Return the (x, y) coordinate for the center point of the cell that contains the specified text.  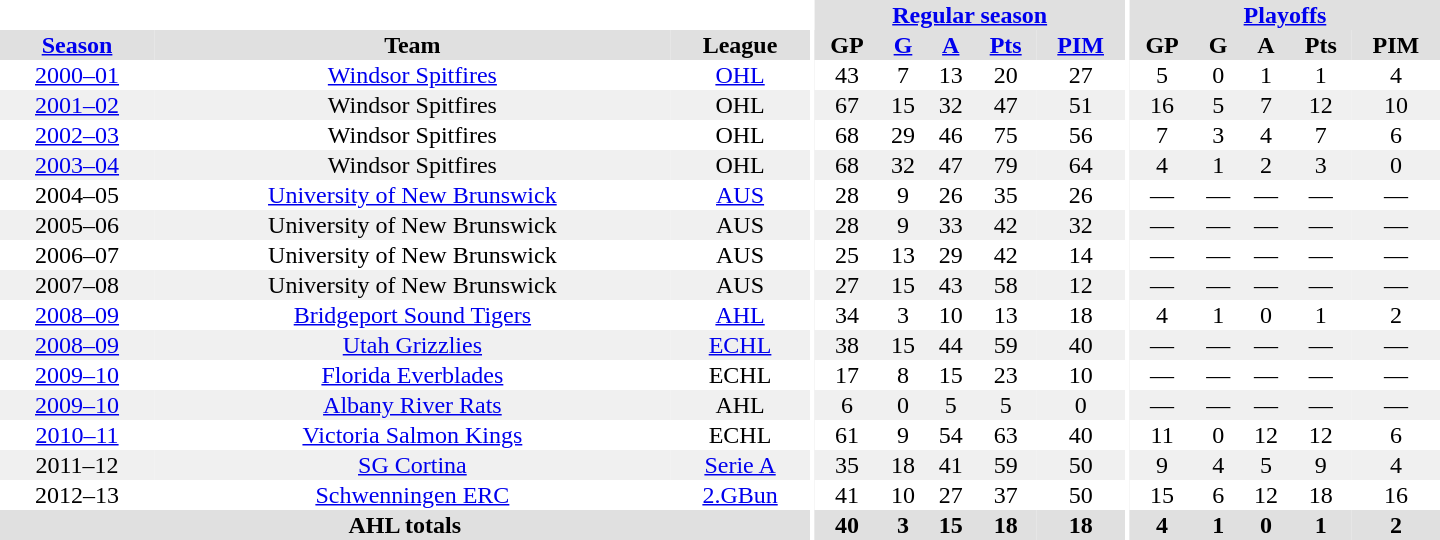
2.GBun (740, 495)
2005–06 (77, 225)
SG Cortina (412, 465)
Team (412, 45)
2001–02 (77, 105)
56 (1081, 135)
37 (1006, 495)
Serie A (740, 465)
2007–08 (77, 285)
Albany River Rats (412, 405)
Playoffs (1285, 15)
63 (1006, 435)
23 (1006, 375)
67 (847, 105)
8 (903, 375)
2003–04 (77, 165)
Utah Grizzlies (412, 345)
79 (1006, 165)
58 (1006, 285)
54 (951, 435)
33 (951, 225)
Victoria Salmon Kings (412, 435)
38 (847, 345)
Florida Everblades (412, 375)
2012–13 (77, 495)
Regular season (970, 15)
Season (77, 45)
17 (847, 375)
61 (847, 435)
2011–12 (77, 465)
20 (1006, 75)
2006–07 (77, 255)
Bridgeport Sound Tigers (412, 315)
51 (1081, 105)
34 (847, 315)
League (740, 45)
Schwenningen ERC (412, 495)
64 (1081, 165)
46 (951, 135)
75 (1006, 135)
25 (847, 255)
2010–11 (77, 435)
44 (951, 345)
2002–03 (77, 135)
2004–05 (77, 195)
AHL totals (404, 525)
14 (1081, 255)
11 (1162, 435)
2000–01 (77, 75)
